Extract the (x, y) coordinate from the center of the cell holding the provided text.  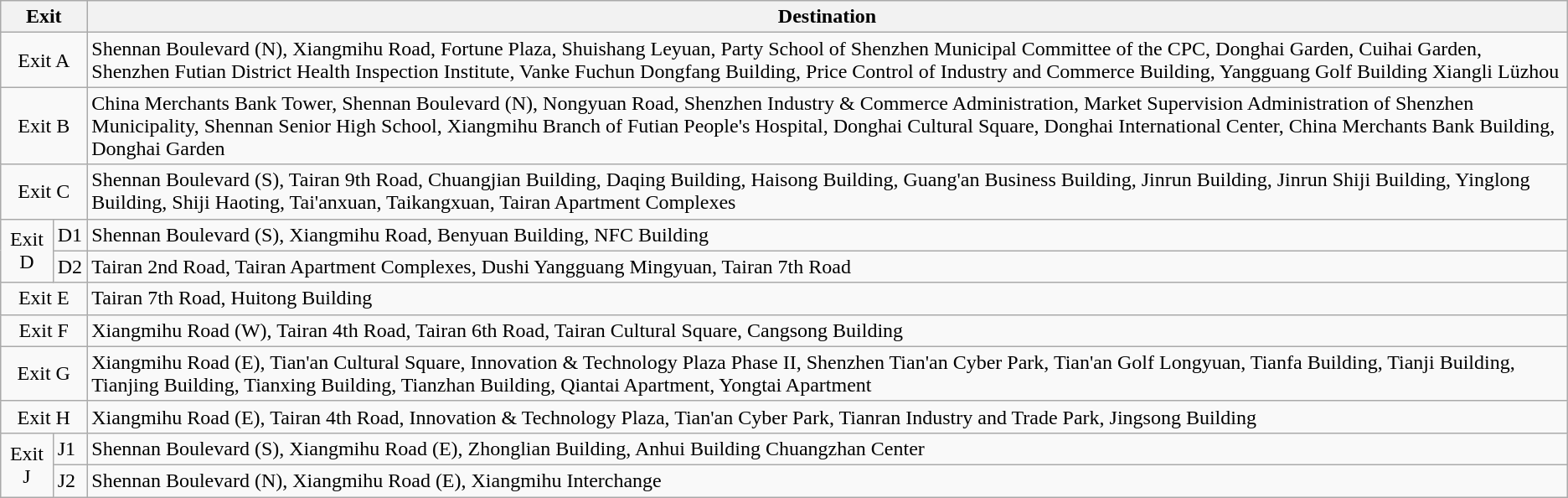
Exit J (27, 464)
Exit D (27, 251)
Exit H (44, 417)
J1 (70, 449)
Exit C (44, 191)
Xiangmihu Road (E), Tairan 4th Road, Innovation & Technology Plaza, Tian'an Cyber Park, Tianran Industry and Trade Park, Jingsong Building (828, 417)
Shennan Boulevard (N), Xiangmihu Road (E), Xiangmihu Interchange (828, 480)
D2 (70, 267)
Shennan Boulevard (S), Xiangmihu Road (E), Zhonglian Building, Anhui Building Chuangzhan Center (828, 449)
Exit G (44, 374)
Xiangmihu Road (W), Tairan 4th Road, Tairan 6th Road, Tairan Cultural Square, Cangsong Building (828, 330)
Exit F (44, 330)
Tairan 2nd Road, Tairan Apartment Complexes, Dushi Yangguang Mingyuan, Tairan 7th Road (828, 267)
Exit (44, 17)
Exit A (44, 60)
J2 (70, 480)
Tairan 7th Road, Huitong Building (828, 298)
Exit E (44, 298)
Shennan Boulevard (S), Xiangmihu Road, Benyuan Building, NFC Building (828, 235)
Destination (828, 17)
D1 (70, 235)
Exit B (44, 126)
